Return (x, y) of the center of cell containing provided text 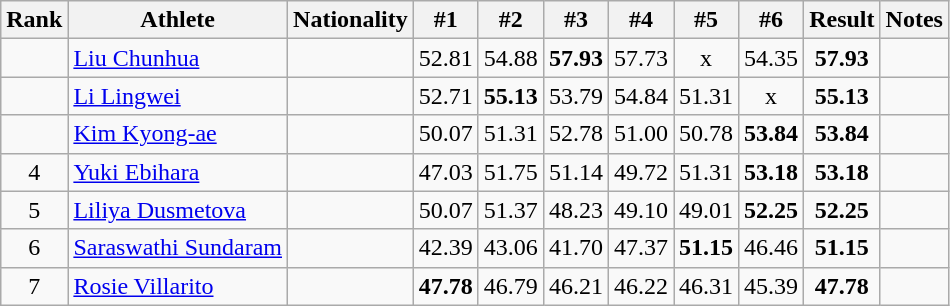
#3 (576, 20)
Liu Chunhua (178, 58)
46.31 (706, 286)
Liliya Dusmetova (178, 210)
Yuki Ebihara (178, 172)
47.03 (446, 172)
51.14 (576, 172)
51.75 (510, 172)
47.37 (640, 248)
54.35 (772, 58)
Athlete (178, 20)
Kim Kyong-ae (178, 134)
6 (34, 248)
Nationality (351, 20)
53.79 (576, 96)
#2 (510, 20)
Notes (914, 20)
52.71 (446, 96)
41.70 (576, 248)
50.78 (706, 134)
Rosie Villarito (178, 286)
43.06 (510, 248)
49.01 (706, 210)
7 (34, 286)
#5 (706, 20)
42.39 (446, 248)
48.23 (576, 210)
52.81 (446, 58)
46.79 (510, 286)
Rank (34, 20)
Saraswathi Sundaram (178, 248)
#4 (640, 20)
54.84 (640, 96)
49.10 (640, 210)
#1 (446, 20)
45.39 (772, 286)
57.73 (640, 58)
4 (34, 172)
46.21 (576, 286)
46.22 (640, 286)
46.46 (772, 248)
#6 (772, 20)
51.00 (640, 134)
52.78 (576, 134)
Result (842, 20)
49.72 (640, 172)
Li Lingwei (178, 96)
51.37 (510, 210)
5 (34, 210)
54.88 (510, 58)
